Return the (x, y) coordinate for the center point of the cell that contains the specified text.  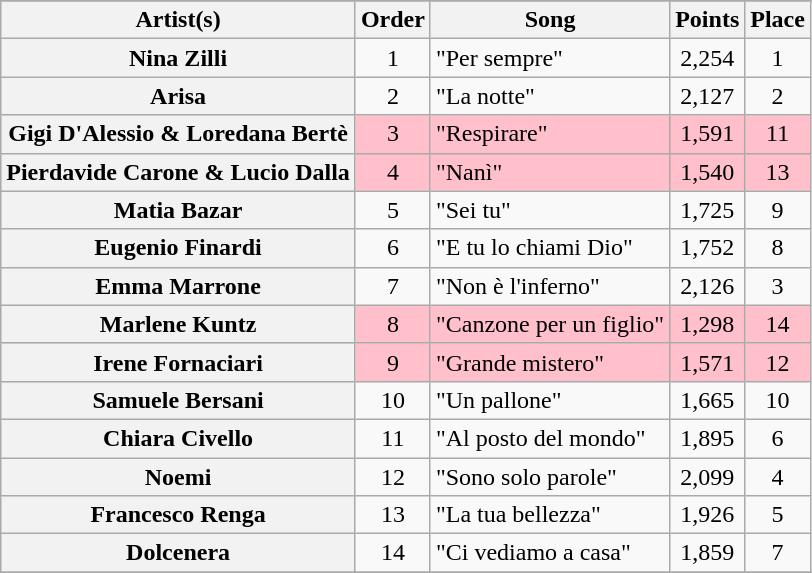
Gigi D'Alessio & Loredana Bertè (178, 134)
"Per sempre" (550, 58)
"E tu lo chiami Dio" (550, 248)
"Sei tu" (550, 210)
Order (392, 20)
1,859 (708, 553)
Pierdavide Carone & Lucio Dalla (178, 172)
Matia Bazar (178, 210)
2,127 (708, 96)
Eugenio Finardi (178, 248)
1,540 (708, 172)
"Sono solo parole" (550, 477)
1,926 (708, 515)
Artist(s) (178, 20)
1,298 (708, 324)
"Al posto del mondo" (550, 438)
1,725 (708, 210)
2,099 (708, 477)
2,254 (708, 58)
"Non è l'inferno" (550, 286)
Samuele Bersani (178, 400)
2,126 (708, 286)
"Respirare" (550, 134)
Chiara Civello (178, 438)
"Canzone per un figlio" (550, 324)
Emma Marrone (178, 286)
Marlene Kuntz (178, 324)
1,665 (708, 400)
1,895 (708, 438)
Points (708, 20)
"Grande mistero" (550, 362)
"Un pallone" (550, 400)
"La notte" (550, 96)
"Ci vediamo a casa" (550, 553)
Dolcenera (178, 553)
1,591 (708, 134)
"Nanì" (550, 172)
Song (550, 20)
Place (778, 20)
"La tua bellezza" (550, 515)
1,571 (708, 362)
Irene Fornaciari (178, 362)
Francesco Renga (178, 515)
1,752 (708, 248)
Nina Zilli (178, 58)
Noemi (178, 477)
Arisa (178, 96)
